Detect which cell encompasses the target text, then output its [x, y] center coordinate. 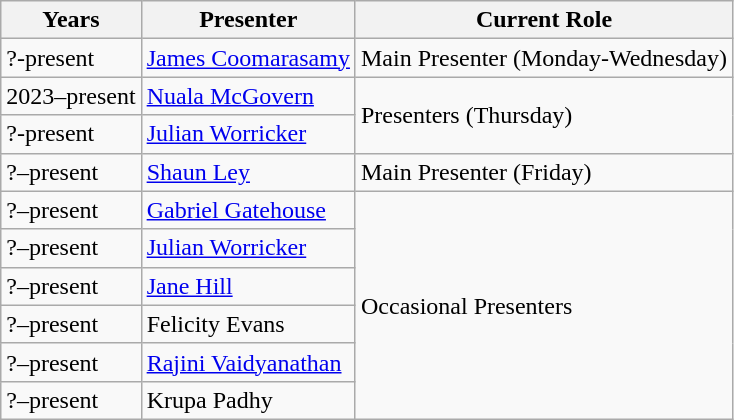
Felicity Evans [248, 324]
Gabriel Gatehouse [248, 210]
Presenters (Thursday) [544, 115]
Main Presenter (Friday) [544, 172]
Current Role [544, 20]
Shaun Ley [248, 172]
Krupa Padhy [248, 400]
Rajini Vaidyanathan [248, 362]
Nuala McGovern [248, 96]
Jane Hill [248, 286]
Presenter [248, 20]
Years [71, 20]
2023–present [71, 96]
Occasional Presenters [544, 305]
Main Presenter (Monday-Wednesday) [544, 58]
James Coomarasamy [248, 58]
